Identify which cell holds the provided text, then report its [x, y] central coordinate. 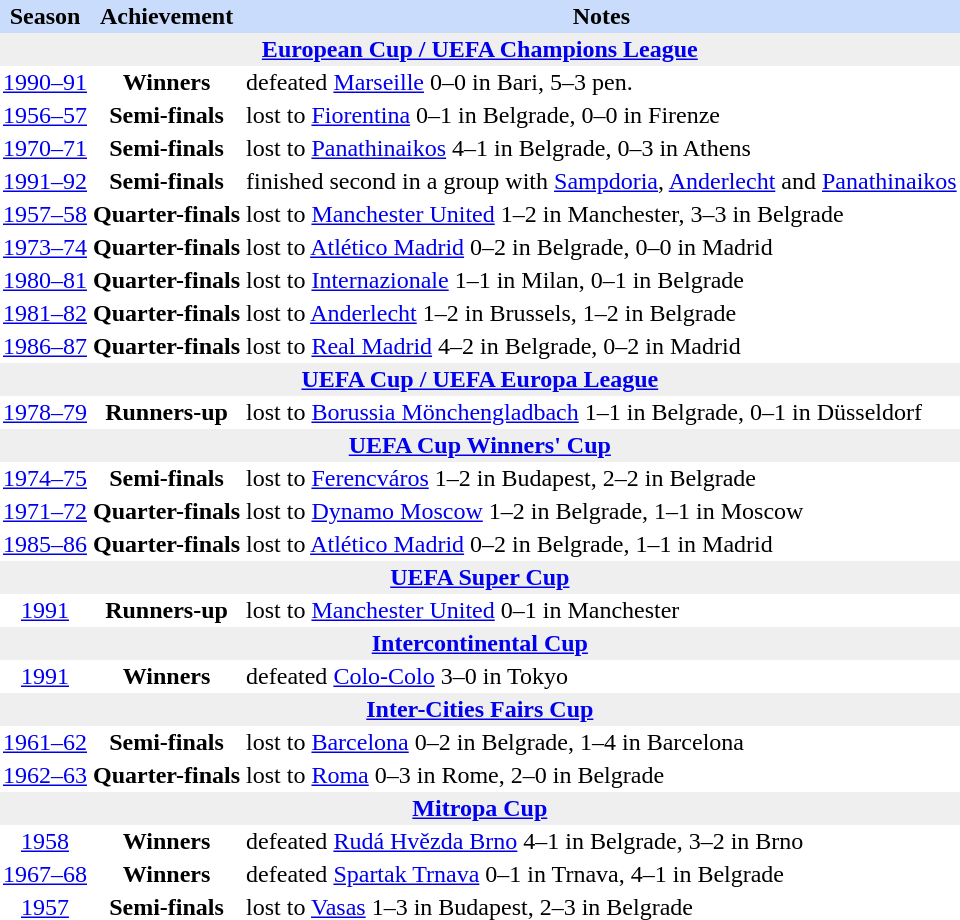
lost to Borussia Mönchengladbach 1–1 in Belgrade, 0–1 in Düsseldorf [602, 412]
1957–58 [45, 214]
lost to Real Madrid 4–2 in Belgrade, 0–2 in Madrid [602, 346]
1978–79 [45, 412]
Notes [602, 16]
defeated Rudá Hvězda Brno 4–1 in Belgrade, 3–2 in Brno [602, 842]
European Cup / UEFA Champions League [480, 50]
1958 [45, 842]
1980–81 [45, 280]
lost to Roma 0–3 in Rome, 2–0 in Belgrade [602, 776]
UEFA Cup / UEFA Europa League [480, 380]
1961–62 [45, 742]
1990–91 [45, 82]
lost to Panathinaikos 4–1 in Belgrade, 0–3 in Athens [602, 148]
defeated Marseille 0–0 in Bari, 5–3 pen. [602, 82]
UEFA Super Cup [480, 578]
UEFA Cup Winners' Cup [480, 446]
lost to Anderlecht 1–2 in Brussels, 1–2 in Belgrade [602, 314]
1970–71 [45, 148]
defeated Spartak Trnava 0–1 in Trnava, 4–1 in Belgrade [602, 874]
1971–72 [45, 512]
lost to Fiorentina 0–1 in Belgrade, 0–0 in Firenze [602, 116]
1974–75 [45, 478]
lost to Atlético Madrid 0–2 in Belgrade, 0–0 in Madrid [602, 248]
Inter-Cities Fairs Cup [480, 710]
1956–57 [45, 116]
lost to Ferencváros 1–2 in Budapest, 2–2 in Belgrade [602, 478]
Achievement [166, 16]
Season [45, 16]
lost to Atlético Madrid 0–2 in Belgrade, 1–1 in Madrid [602, 544]
1973–74 [45, 248]
Mitropa Cup [480, 808]
Intercontinental Cup [480, 644]
finished second in a group with Sampdoria, Anderlecht and Panathinaikos [602, 182]
1991–92 [45, 182]
lost to Dynamo Moscow 1–2 in Belgrade, 1–1 in Moscow [602, 512]
1967–68 [45, 874]
lost to Barcelona 0–2 in Belgrade, 1–4 in Barcelona [602, 742]
1981–82 [45, 314]
1985–86 [45, 544]
1962–63 [45, 776]
lost to Manchester United 0–1 in Manchester [602, 610]
1986–87 [45, 346]
lost to Internazionale 1–1 in Milan, 0–1 in Belgrade [602, 280]
lost to Manchester United 1–2 in Manchester, 3–3 in Belgrade [602, 214]
defeated Colo-Colo 3–0 in Tokyo [602, 676]
